Capture the cell that displays the provided text and extract its [x, y] central coordinate. 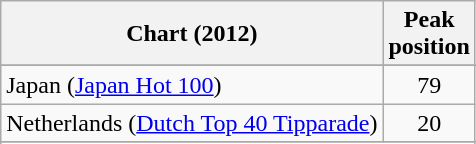
79 [429, 85]
Chart (2012) [192, 34]
Netherlands (Dutch Top 40 Tipparade) [192, 123]
20 [429, 123]
Peakposition [429, 34]
Japan (Japan Hot 100) [192, 85]
